Determine the [x, y] coordinate at the center of the cell enclosing the given text.  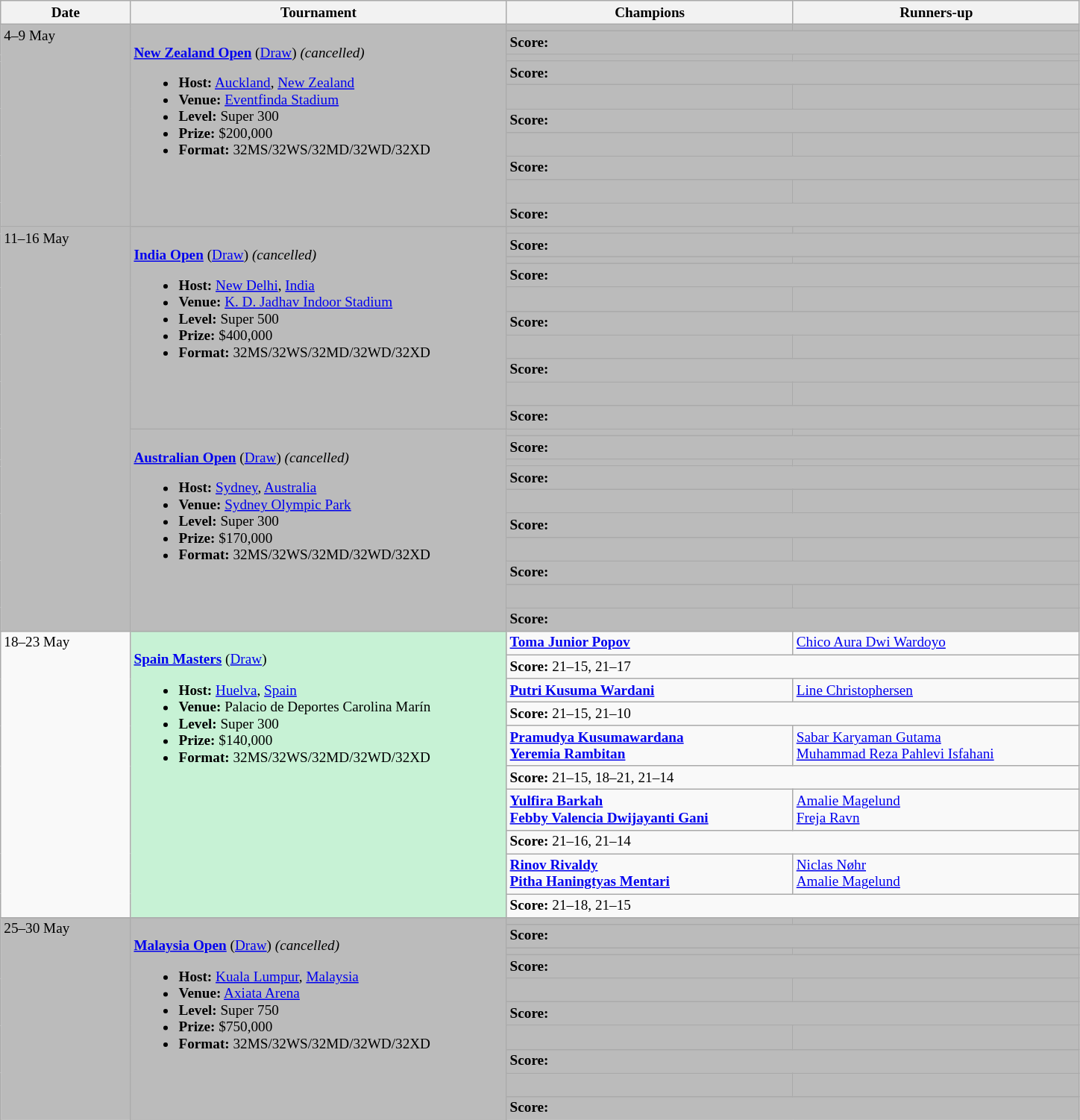
Putri Kusuma Wardani [650, 690]
India Open (Draw) (cancelled)Host: New Delhi, IndiaVenue: K. D. Jadhav Indoor StadiumLevel: Super 500Prize: $400,000Format: 32MS/32WS/32MD/32WD/32XD [318, 328]
Champions [650, 13]
11–16 May [66, 430]
Score: 21–16, 21–14 [793, 842]
Rinov Rivaldy Pitha Haningtyas Mentari [650, 874]
Spain Masters (Draw)Host: Huelva, SpainVenue: Palacio de Deportes Carolina MarínLevel: Super 300Prize: $140,000Format: 32MS/32WS/32MD/32WD/32XD [318, 774]
Score: 21–15, 21–10 [793, 714]
Pramudya Kusumawardana Yeremia Rambitan [650, 746]
25–30 May [66, 1019]
Toma Junior Popov [650, 643]
Amalie Magelund Freja Ravn [936, 810]
18–23 May [66, 774]
Malaysia Open (Draw) (cancelled)Host: Kuala Lumpur, MalaysiaVenue: Axiata ArenaLevel: Super 750Prize: $750,000Format: 32MS/32WS/32MD/32WD/32XD [318, 1019]
Sabar Karyaman Gutama Muhammad Reza Pahlevi Isfahani [936, 746]
Niclas Nøhr Amalie Magelund [936, 874]
Score: 21–18, 21–15 [793, 906]
Score: 21–15, 21–17 [793, 667]
Runners-up [936, 13]
Australian Open (Draw) (cancelled)Host: Sydney, AustraliaVenue: Sydney Olympic ParkLevel: Super 300Prize: $170,000Format: 32MS/32WS/32MD/32WD/32XD [318, 529]
4–9 May [66, 125]
Line Christophersen [936, 690]
Score: 21–15, 18–21, 21–14 [793, 778]
Yulfira Barkah Febby Valencia Dwijayanti Gani [650, 810]
Date [66, 13]
Tournament [318, 13]
Chico Aura Dwi Wardoyo [936, 643]
